From the cell containing the given text, extract its center point as [x, y] coordinate. 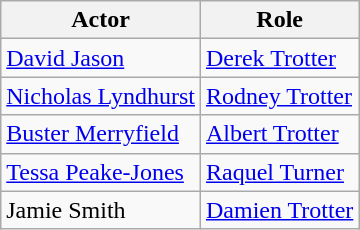
Tessa Peake-Jones [101, 172]
Actor [101, 20]
Nicholas Lyndhurst [101, 96]
Jamie Smith [101, 210]
Rodney Trotter [279, 96]
Role [279, 20]
Albert Trotter [279, 134]
Damien Trotter [279, 210]
Buster Merryfield [101, 134]
Raquel Turner [279, 172]
David Jason [101, 58]
Derek Trotter [279, 58]
